Find where the given text appears and provide that cell's center as (x, y) coordinate. 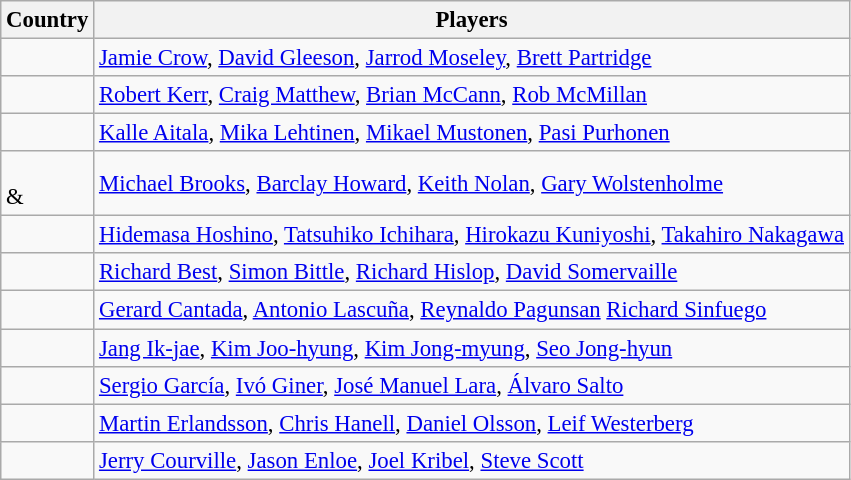
Jerry Courville, Jason Enloe, Joel Kribel, Steve Scott (472, 460)
Kalle Aitala, Mika Lehtinen, Mikael Mustonen, Pasi Purhonen (472, 133)
Michael Brooks, Barclay Howard, Keith Nolan, Gary Wolstenholme (472, 184)
Richard Best, Simon Bittle, Richard Hislop, David Somervaille (472, 273)
Gerard Cantada, Antonio Lascuña, Reynaldo Pagunsan Richard Sinfuego (472, 310)
Players (472, 20)
Country (48, 20)
Jang Ik-jae, Kim Joo-hyung, Kim Jong-myung, Seo Jong-hyun (472, 348)
Sergio García, Ivó Giner, José Manuel Lara, Álvaro Salto (472, 385)
Hidemasa Hoshino, Tatsuhiko Ichihara, Hirokazu Kuniyoshi, Takahiro Nakagawa (472, 235)
Martin Erlandsson, Chris Hanell, Daniel Olsson, Leif Westerberg (472, 423)
Jamie Crow, David Gleeson, Jarrod Moseley, Brett Partridge (472, 58)
& (48, 184)
Robert Kerr, Craig Matthew, Brian McCann, Rob McMillan (472, 95)
